Pinpoint the cell where the given text exists, returning its [x, y] midpoint coordinate. 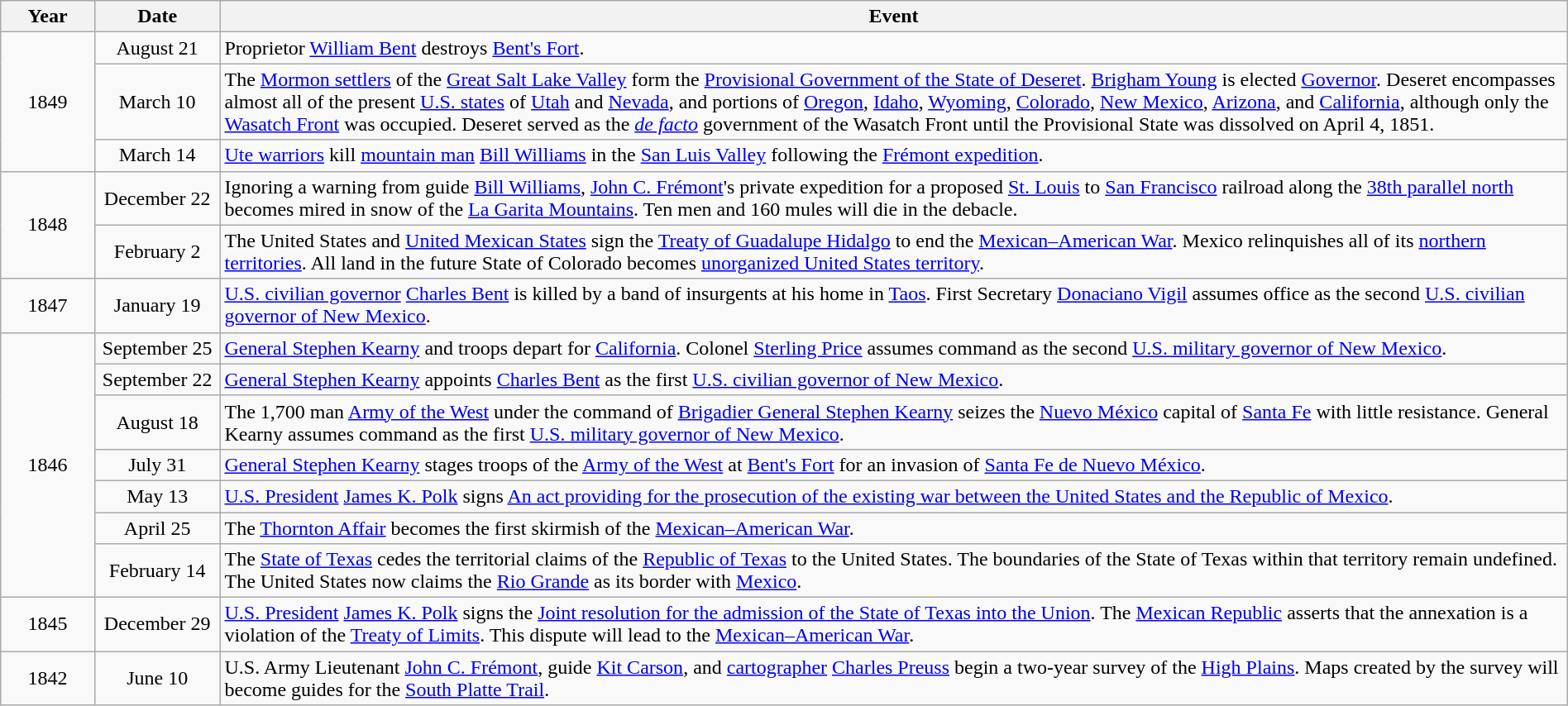
Event [893, 17]
1842 [48, 678]
December 29 [157, 625]
General Stephen Kearny appoints Charles Bent as the first U.S. civilian governor of New Mexico. [893, 379]
General Stephen Kearny and troops depart for California. Colonel Sterling Price assumes command as the second U.S. military governor of New Mexico. [893, 348]
1847 [48, 306]
Ute warriors kill mountain man Bill Williams in the San Luis Valley following the Frémont expedition. [893, 155]
April 25 [157, 528]
1846 [48, 465]
August 21 [157, 48]
December 22 [157, 198]
July 31 [157, 465]
General Stephen Kearny stages troops of the Army of the West at Bent's Fort for an invasion of Santa Fe de Nuevo México. [893, 465]
1848 [48, 225]
1845 [48, 625]
Year [48, 17]
Proprietor William Bent destroys Bent's Fort. [893, 48]
1849 [48, 102]
May 13 [157, 496]
February 14 [157, 570]
March 10 [157, 102]
September 25 [157, 348]
The Thornton Affair becomes the first skirmish of the Mexican–American War. [893, 528]
January 19 [157, 306]
March 14 [157, 155]
U.S. President James K. Polk signs An act providing for the prosecution of the existing war between the United States and the Republic of Mexico. [893, 496]
June 10 [157, 678]
February 2 [157, 251]
September 22 [157, 379]
August 18 [157, 422]
Date [157, 17]
